Scan for the cell matching the given text and deliver its [X, Y] coordinate at center. 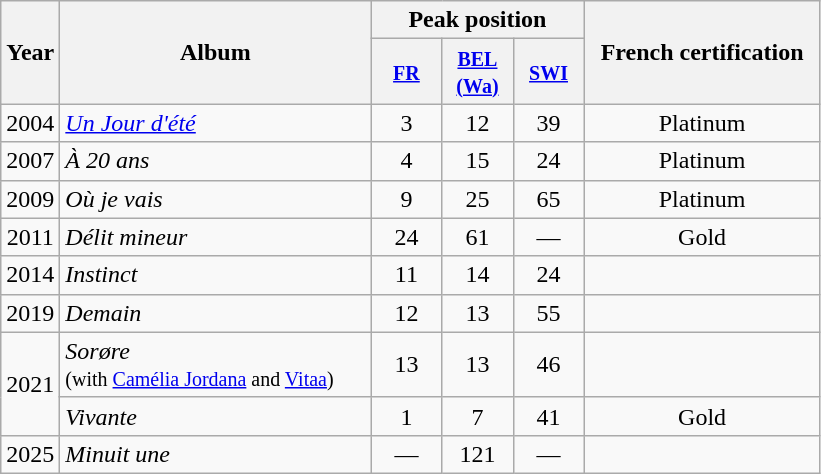
Minuit une [216, 454]
4 [406, 161]
25 [478, 199]
7 [478, 416]
3 [406, 123]
2011 [30, 237]
11 [406, 275]
2014 [30, 275]
SWI [548, 72]
Album [216, 52]
1 [406, 416]
Un Jour d'été [216, 123]
Year [30, 52]
55 [548, 313]
À 20 ans [216, 161]
Sorøre (with Camélia Jordana and Vitaa) [216, 364]
2025 [30, 454]
Instinct [216, 275]
9 [406, 199]
FR [406, 72]
46 [548, 364]
15 [478, 161]
Délit mineur [216, 237]
2021 [30, 384]
2004 [30, 123]
Demain [216, 313]
41 [548, 416]
2009 [30, 199]
61 [478, 237]
39 [548, 123]
2007 [30, 161]
Peak position [478, 20]
French certification [702, 52]
65 [548, 199]
BEL(Wa) [478, 72]
Vivante [216, 416]
2019 [30, 313]
121 [478, 454]
14 [478, 275]
Où je vais [216, 199]
